Return the (x, y) coordinate for the center point of the cell that contains the specified text.  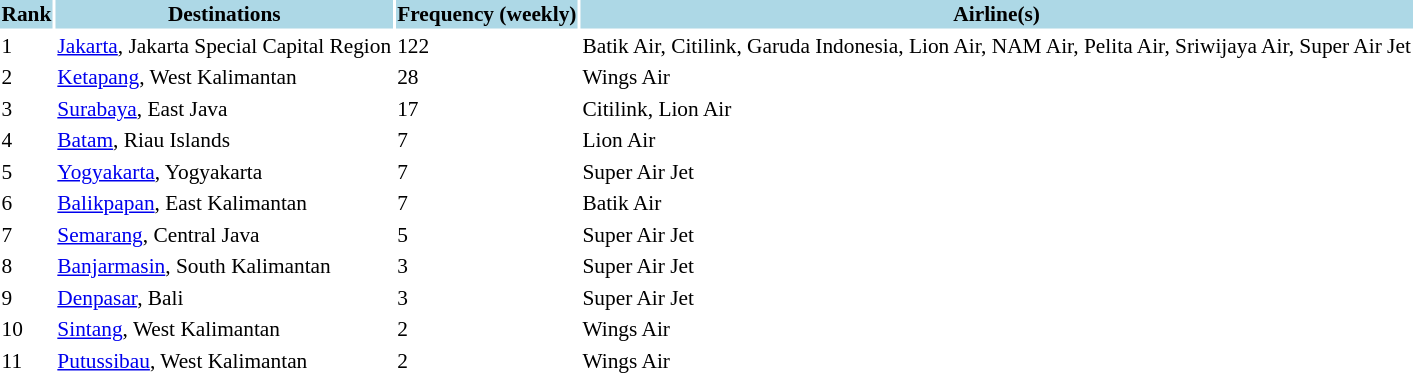
Lion Air (996, 140)
Semarang, Central Java (224, 234)
Banjarmasin, South Kalimantan (224, 266)
Yogyakarta, Yogyakarta (224, 172)
8 (26, 266)
28 (487, 77)
Sintang, West Kalimantan (224, 329)
Ketapang, West Kalimantan (224, 77)
Surabaya, East Java (224, 108)
Destinations (224, 14)
Balikpapan, East Kalimantan (224, 203)
Citilink, Lion Air (996, 108)
10 (26, 329)
Airline(s) (996, 14)
Batik Air, Citilink, Garuda Indonesia, Lion Air, NAM Air, Pelita Air, Sriwijaya Air, Super Air Jet (996, 46)
Jakarta, Jakarta Special Capital Region (224, 46)
6 (26, 203)
9 (26, 298)
Denpasar, Bali (224, 298)
Rank (26, 14)
4 (26, 140)
1 (26, 46)
Batik Air (996, 203)
Frequency (weekly) (487, 14)
Batam, Riau Islands (224, 140)
17 (487, 108)
122 (487, 46)
